Pinpoint the cell where the given text exists, returning its [X, Y] midpoint coordinate. 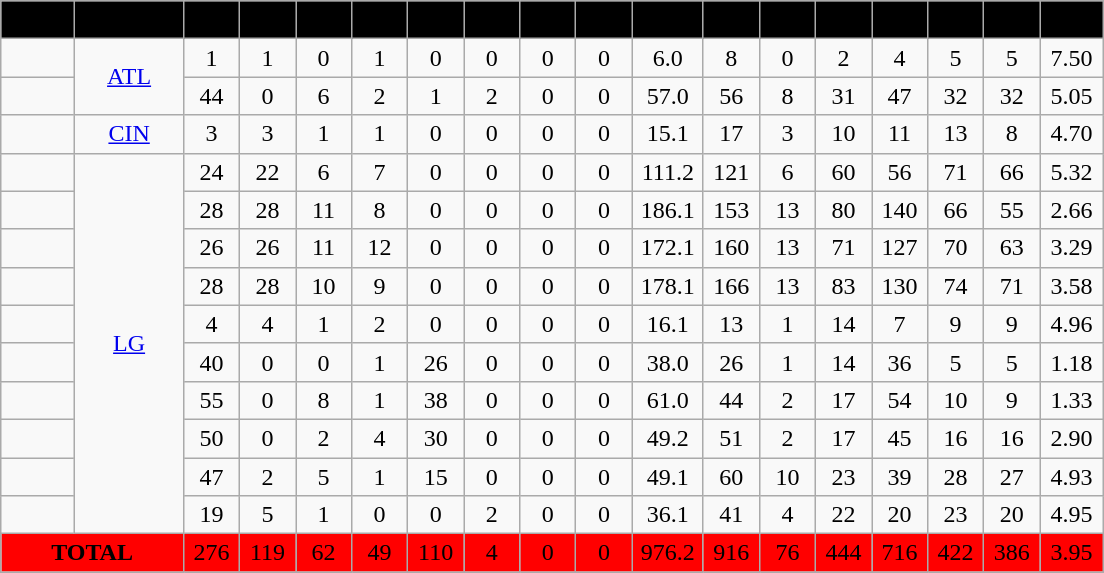
63 [1012, 248]
916 [731, 553]
83 [843, 286]
276 [211, 553]
G [211, 20]
15.1 [668, 134]
49 [380, 553]
140 [900, 210]
76 [787, 553]
54 [900, 400]
70 [956, 248]
BB [843, 20]
CG [548, 20]
172.1 [668, 248]
39 [900, 477]
2.90 [1072, 438]
3.58 [1072, 286]
TOTAL [92, 553]
153 [731, 210]
LG [130, 344]
422 [956, 553]
178.1 [668, 286]
45 [900, 438]
12 [380, 248]
SV [436, 20]
31 [843, 96]
4.95 [1072, 515]
16.1 [668, 324]
1.18 [1072, 362]
7.50 [1072, 58]
80 [843, 210]
57.0 [668, 96]
49.1 [668, 477]
51 [731, 438]
24 [211, 172]
1.33 [1072, 400]
74 [956, 286]
6.0 [668, 58]
15 [436, 477]
40 [211, 362]
CIN [130, 134]
160 [731, 248]
386 [1012, 553]
19 [211, 515]
186.1 [668, 210]
L [380, 20]
50 [211, 438]
110 [436, 553]
976.2 [668, 553]
3.95 [1072, 553]
49.2 [668, 438]
444 [843, 553]
716 [900, 553]
ER [1012, 20]
IP [668, 20]
4.96 [1072, 324]
ERA [1072, 20]
Year [38, 20]
127 [900, 248]
4.93 [1072, 477]
38.0 [668, 362]
ATL [130, 77]
K [900, 20]
GS [267, 20]
111.2 [668, 172]
R [956, 20]
119 [267, 553]
ShO [604, 20]
121 [731, 172]
130 [900, 286]
38 [436, 400]
61.0 [668, 400]
166 [731, 286]
36.1 [668, 515]
62 [324, 553]
5.05 [1072, 96]
3.29 [1072, 248]
2.66 [1072, 210]
27 [1012, 477]
HR [787, 20]
30 [436, 438]
36 [900, 362]
4.70 [1072, 134]
5.32 [1072, 172]
41 [731, 515]
Team [130, 20]
W [324, 20]
